Locate the cell with the specified text and output its [x, y] center coordinate. 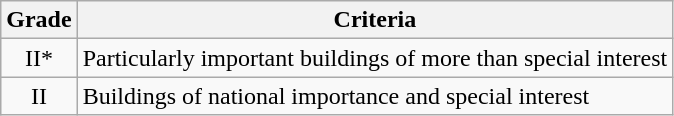
Buildings of national importance and special interest [375, 96]
II* [39, 58]
II [39, 96]
Grade [39, 20]
Particularly important buildings of more than special interest [375, 58]
Criteria [375, 20]
